Pinpoint the cell where the given text exists, returning its (X, Y) midpoint coordinate. 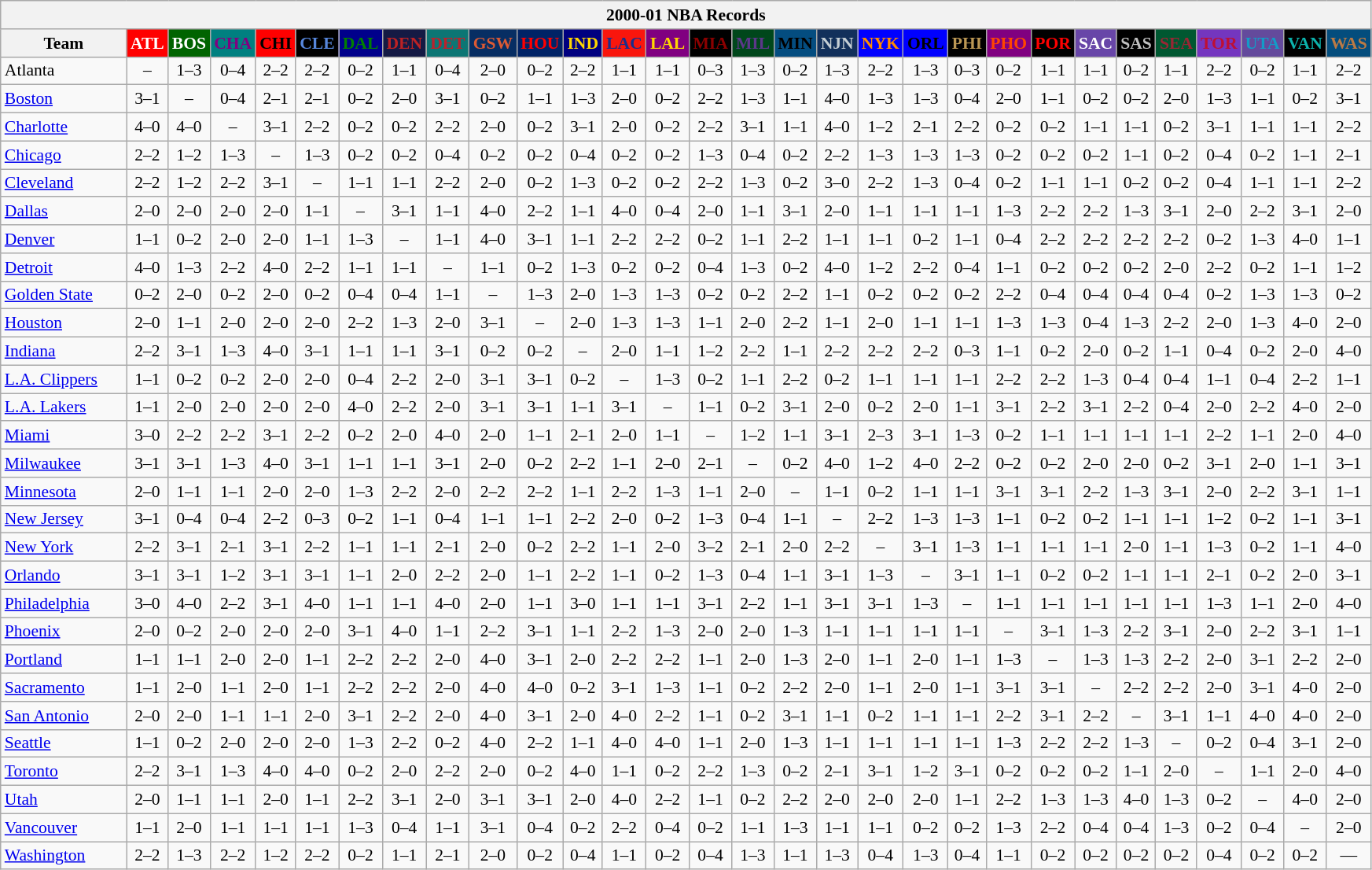
Minnesota (64, 492)
Dallas (64, 212)
Boston (64, 99)
MIA (710, 43)
Golden State (64, 295)
SAS (1136, 43)
UTA (1263, 43)
Miami (64, 436)
2000-01 NBA Records (686, 15)
Denver (64, 239)
3–2 (710, 547)
Atlanta (64, 71)
ATL (148, 43)
IND (583, 43)
SAC (1096, 43)
Sacramento (64, 688)
ORL (926, 43)
Utah (64, 800)
New Jersey (64, 519)
Portland (64, 660)
NYK (881, 43)
Cleveland (64, 183)
MIL (753, 43)
Orlando (64, 576)
2–3 (881, 436)
LAC (624, 43)
Phoenix (64, 632)
Detroit (64, 267)
Indiana (64, 352)
Houston (64, 323)
HOU (539, 43)
L.A. Lakers (64, 407)
Washington (64, 856)
— (1349, 856)
MIN (795, 43)
Toronto (64, 772)
Charlotte (64, 127)
Vancouver (64, 828)
CHI (275, 43)
San Antonio (64, 716)
GSW (494, 43)
BOS (189, 43)
Team (64, 43)
DET (448, 43)
Philadelphia (64, 603)
TOR (1219, 43)
PHO (1008, 43)
LAL (668, 43)
WAS (1349, 43)
L.A. Clippers (64, 379)
VAN (1305, 43)
SEA (1176, 43)
Milwaukee (64, 463)
DEN (404, 43)
PHI (967, 43)
CHA (233, 43)
CLE (318, 43)
New York (64, 547)
NJN (837, 43)
Chicago (64, 155)
POR (1053, 43)
Seattle (64, 743)
DAL (361, 43)
